Find where the given text appears and provide that cell's center as [x, y] coordinate. 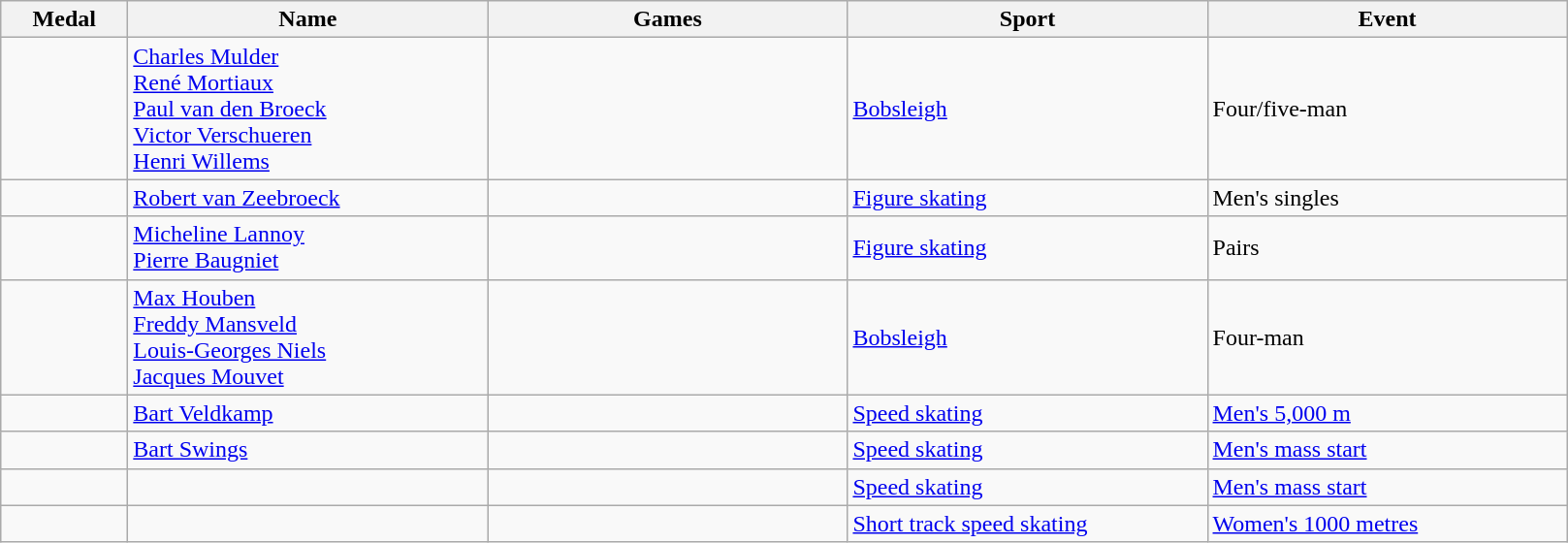
Micheline LannoyPierre Baugniet [308, 248]
Men's singles [1387, 198]
Bart Swings [308, 450]
Medal [64, 19]
Four/five-man [1387, 109]
Four-man [1387, 337]
Women's 1000 metres [1387, 524]
Charles MulderRené MortiauxPaul van den BroeckVictor VerschuerenHenri Willems [308, 109]
Event [1387, 19]
Robert van Zeebroeck [308, 198]
Pairs [1387, 248]
Sport [1028, 19]
Name [308, 19]
Max HoubenFreddy MansveldLouis-Georges NielsJacques Mouvet [308, 337]
Men's 5,000 m [1387, 413]
Short track speed skating [1028, 524]
Bart Veldkamp [308, 413]
Games [667, 19]
